Extract the (x, y) coordinate from the center of the cell holding the provided text.  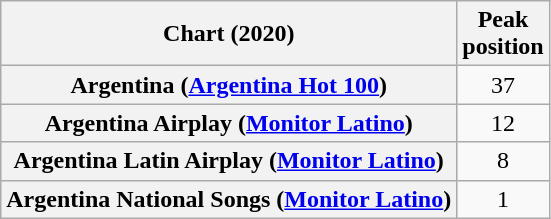
Peak position (503, 34)
Argentina National Songs (Monitor Latino) (229, 199)
Argentina (Argentina Hot 100) (229, 85)
8 (503, 161)
37 (503, 85)
Argentina Airplay (Monitor Latino) (229, 123)
Argentina Latin Airplay (Monitor Latino) (229, 161)
12 (503, 123)
Chart (2020) (229, 34)
1 (503, 199)
